Determine the [X, Y] coordinate at the center of the cell enclosing the given text.  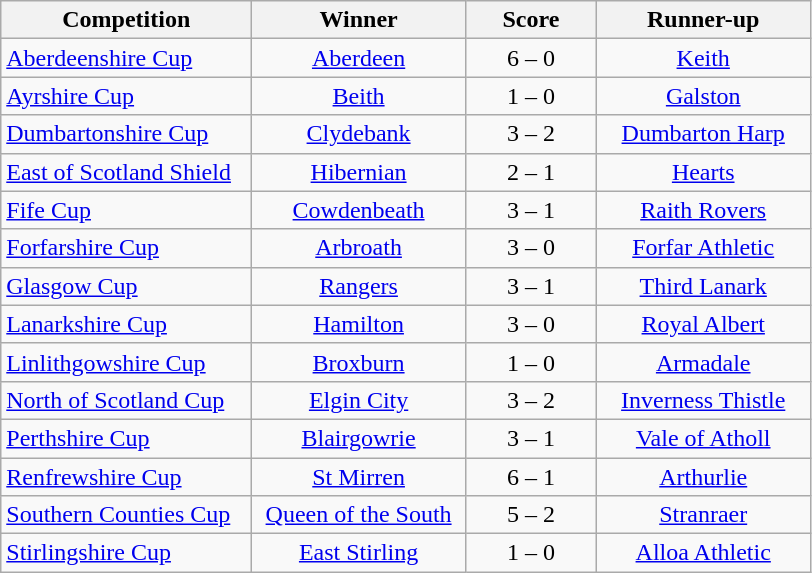
5 – 2 [530, 515]
Beith [359, 96]
Hamilton [359, 324]
North of Scotland Cup [126, 400]
Arthurlie [703, 477]
6 – 0 [530, 58]
St Mirren [359, 477]
Raith Rovers [703, 210]
Aberdeen [359, 58]
Competition [126, 20]
Forfarshire Cup [126, 248]
Aberdeenshire Cup [126, 58]
Stirlingshire Cup [126, 553]
East of Scotland Shield [126, 172]
Runner-up [703, 20]
Lanarkshire Cup [126, 324]
Queen of the South [359, 515]
Dumbartonshire Cup [126, 134]
Forfar Athletic [703, 248]
Hearts [703, 172]
East Stirling [359, 553]
Vale of Atholl [703, 438]
2 – 1 [530, 172]
Dumbarton Harp [703, 134]
Alloa Athletic [703, 553]
Fife Cup [126, 210]
Broxburn [359, 362]
Score [530, 20]
Blairgowrie [359, 438]
Cowdenbeath [359, 210]
Arbroath [359, 248]
Galston [703, 96]
Southern Counties Cup [126, 515]
Third Lanark [703, 286]
Royal Albert [703, 324]
Winner [359, 20]
Armadale [703, 362]
Keith [703, 58]
Elgin City [359, 400]
Ayrshire Cup [126, 96]
Linlithgowshire Cup [126, 362]
Renfrewshire Cup [126, 477]
Rangers [359, 286]
Inverness Thistle [703, 400]
Hibernian [359, 172]
Glasgow Cup [126, 286]
Clydebank [359, 134]
6 – 1 [530, 477]
Stranraer [703, 515]
Perthshire Cup [126, 438]
